Return [X, Y] of the center of cell containing provided text 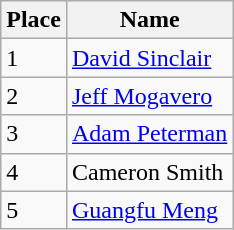
Adam Peterman [149, 134]
Guangfu Meng [149, 210]
David Sinclair [149, 58]
Jeff Mogavero [149, 96]
Name [149, 20]
Cameron Smith [149, 172]
3 [34, 134]
4 [34, 172]
2 [34, 96]
5 [34, 210]
1 [34, 58]
Place [34, 20]
